For the text-containing cell, return its midpoint in (X, Y) coordinate format. 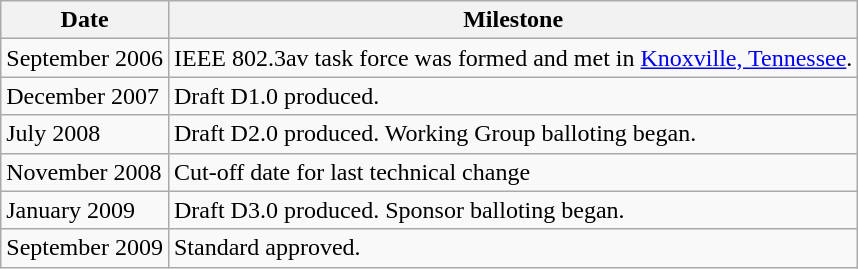
Milestone (512, 20)
Cut-off date for last technical change (512, 172)
Draft D2.0 produced. Working Group balloting began. (512, 134)
November 2008 (85, 172)
Draft D3.0 produced. Sponsor balloting began. (512, 210)
September 2006 (85, 58)
IEEE 802.3av task force was formed and met in Knoxville, Tennessee. (512, 58)
January 2009 (85, 210)
Standard approved. (512, 248)
Date (85, 20)
July 2008 (85, 134)
December 2007 (85, 96)
Draft D1.0 produced. (512, 96)
September 2009 (85, 248)
